Find where the given text appears and provide that cell's center as (x, y) coordinate. 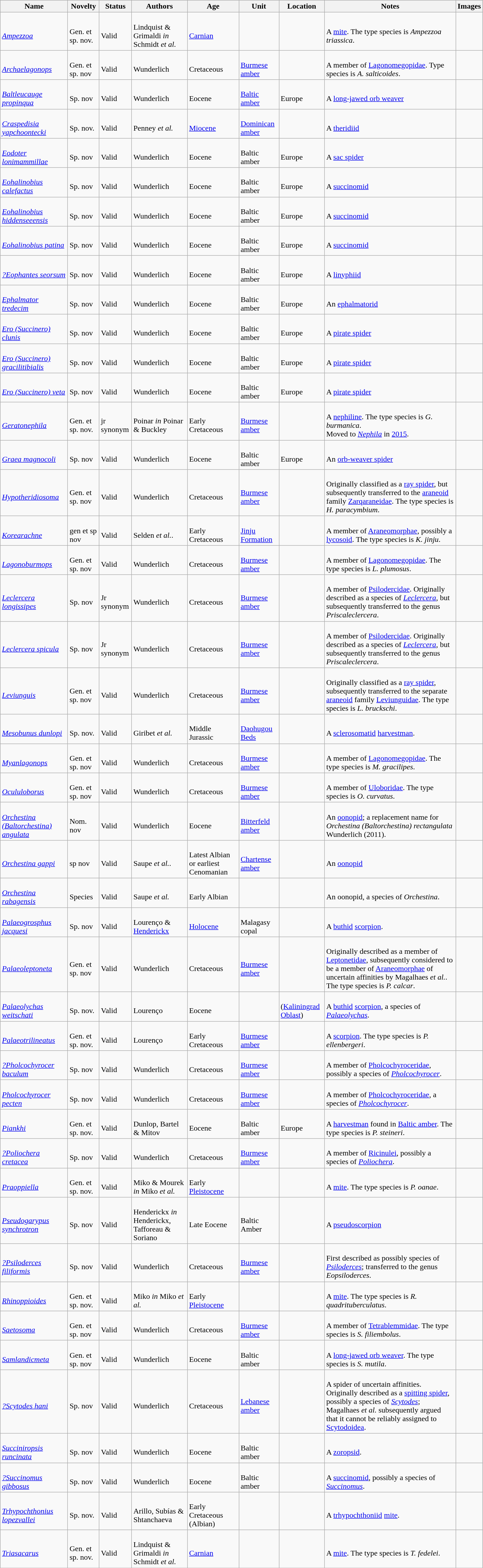
Leviunguis (34, 691)
A member of Lagonomegopidae. The type species is M. gracilipes. (390, 758)
Authors (159, 6)
A scorpion. The type species is P. ellenbergeri. (390, 1036)
Originally classified as a ray spider, subsequently transferred to the separate araneoid family Leviunguidae. The type species is L. bruckschi. (390, 691)
An ephalmatorid (390, 299)
Leclercera longissipes (34, 598)
A harvestman found in Baltic amber. The type species is P. steineri. (390, 1124)
Baltleucauge propinqua (34, 94)
A succinomid, possibly a species of Succinomus. (390, 1478)
gen et sp nov (83, 531)
Images (469, 6)
Notes (390, 6)
Miko in Miko et al. (159, 1296)
Succiniropsis runcinata (34, 1448)
Palaeoleptoneta (34, 965)
A member of Pholcochyroceridae, a species of Pholcochyrocer. (390, 1095)
sp nov (83, 859)
Saupe et al.. (159, 859)
Praoppiella (34, 1183)
Originally classified as a ray spider, but subsequently transferred to the araneoid family Zarqaraneidae. The type species is H. paracymbium. (390, 493)
?Succinomus gibbosus (34, 1478)
A member of Lagonomegopidae. Type species is A. salticoides. (390, 65)
An oonopid (390, 859)
A sac spider (390, 153)
A theridiid (390, 124)
Palaeotrilineatus (34, 1036)
A buthid scorpion, a species of Palaeolychas. (390, 1007)
Palaeolychas weitschati (34, 1007)
An oonopid, a species of Orchestina. (390, 893)
Eohalinobius patina (34, 241)
Korearachne (34, 531)
Jinju Formation (259, 531)
Age (213, 6)
Novelty (83, 6)
A member of Uloboridae. The type species is O. curvatus. (390, 788)
Penney et al. (159, 124)
Lagonoburmops (34, 560)
Ero (Succinero) clunis (34, 329)
A buthid scorpion. (390, 922)
A member of Tetrablemmidae. The type species is S. filiembolus. (390, 1326)
Early Albian (213, 893)
?Pholcochyrocer baculum (34, 1065)
Geratonephila (34, 421)
Orchestina (Baltorchestina) angulata (34, 821)
Graea magnocoli (34, 455)
?Psiloderces filiformis (34, 1263)
Miko & Mourek in Miko et al. (159, 1183)
Species (83, 893)
Saupe et al. (159, 893)
A member of Araneomorphae, possibly a lycosoid. The type species is K. jinju. (390, 531)
A trhypochthoniid mite. (390, 1511)
Location (302, 6)
A long-jawed orb weaver (390, 94)
Nom. nov (83, 821)
Samlandicmeta (34, 1355)
A mite. The type species is R. quadrituberculatus. (390, 1296)
Eohalinobius calefactus (34, 182)
A member of Ricinulei, possibly a species of Poliochera. (390, 1153)
Latest Albian or earliest Cenomanian (213, 859)
Eohalinobius hiddenseeensis (34, 212)
Myanlagonops (34, 758)
Ampezzoa (34, 31)
Pseudogarypus synchrotron (34, 1220)
Palaeogrosphus jacquesi (34, 922)
A linyphiid (390, 270)
A mite. The type species is T. fedelei. (390, 1549)
Holocene (213, 922)
Pholcochyrocer pecten (34, 1095)
?Poliochera cretacea (34, 1153)
Dunlop, Bartel & Mitov (159, 1124)
Poinar in Poinar & Buckley (159, 421)
Orchestina rabagensis (34, 893)
Ero (Succinero) gracilitibialis (34, 358)
Eodoter lonimammillae (34, 153)
A zoropsid. (390, 1448)
(Kaliningrad Oblast) (302, 1007)
jr synonym (115, 421)
Baltic Amber (259, 1220)
Late Eocene (213, 1220)
A nephiline. The type species is G. burmanica. Moved to Nephila in 2015. (390, 421)
Lourenço & Henderickx (159, 922)
Malagasy copal (259, 922)
Saetosoma (34, 1326)
Early Cretaceous (Albian) (213, 1511)
A member of Pholcochyroceridae, possibly a species of Pholcochyrocer. (390, 1065)
Unit (259, 6)
Middle Jurassic (213, 729)
Trhypochthonius lopezvallei (34, 1511)
A long-jawed orb weaver. The type species is S. mutila. (390, 1355)
Craspedisia yapchoontecki (34, 124)
Lebanese amber (259, 1401)
First described as possibly species of Psiloderces; transferred to the genus Eopsiloderces. (390, 1263)
Ephalmator tredecim (34, 299)
Dominican amber (259, 124)
Arillo, Subías & Shtanchaeva (159, 1511)
Henderickx in Henderickx, Tafforeau & Soriano (159, 1220)
Selden et al.. (159, 531)
Archaelagonops (34, 65)
Name (34, 6)
?Eophantes seorsum (34, 270)
Status (115, 6)
Mesobunus dunlopi (34, 729)
A pseudoscorpion (390, 1220)
Leclercera spicula (34, 644)
Ocululoborus (34, 788)
Miocene (213, 124)
Orchestina gappi (34, 859)
A mite. The type species is P. oanae. (390, 1183)
A member of Lagonomegopidae. The type species is L. plumosus. (390, 560)
Triasacarus (34, 1549)
An oonopid; a replacement name for Orchestina (Baltorchestina) rectangulata Wunderlich (2011). (390, 821)
Piankhi (34, 1124)
Giribet et al. (159, 729)
An orb-weaver spider (390, 455)
A mite. The type species is Ampezzoa triassica. (390, 31)
Daohugou Beds (259, 729)
Bitterfeld amber (259, 821)
?Scytodes hani (34, 1401)
Hypotheridiosoma (34, 493)
Rhinoppioides (34, 1296)
Ero (Succinero) veta (34, 388)
A sclerosomatid harvestman. (390, 729)
Chartense amber (259, 859)
